Capture the cell that displays the provided text and extract its (X, Y) central coordinate. 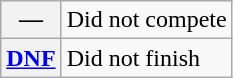
DNF (31, 58)
Did not finish (146, 58)
— (31, 20)
Did not compete (146, 20)
